Scan for the cell matching the given text and deliver its (X, Y) coordinate at center. 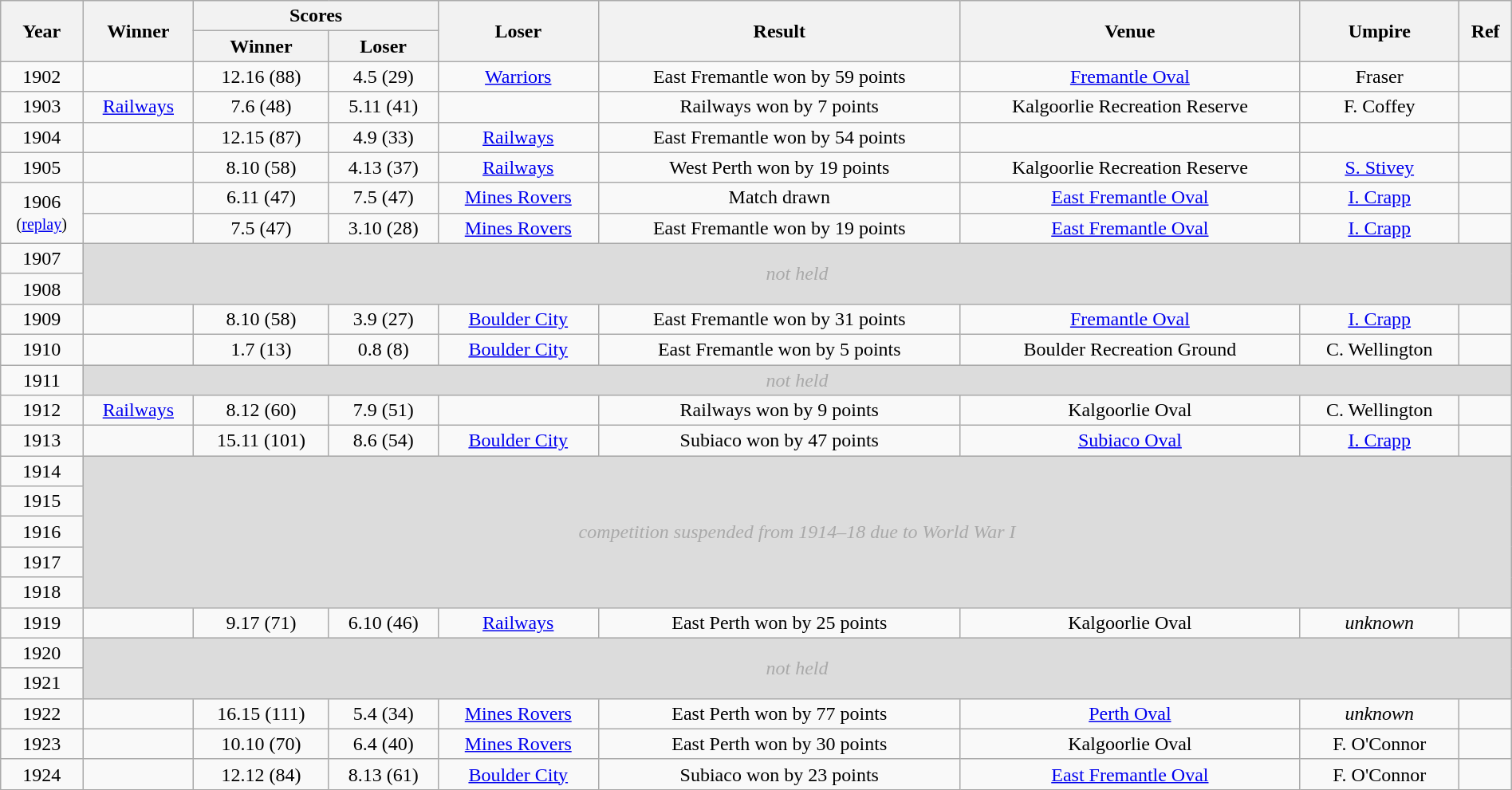
Railways won by 9 points (779, 411)
1905 (41, 167)
12.16 (88) (262, 77)
6.11 (47) (262, 198)
East Fremantle won by 19 points (779, 228)
12.12 (84) (262, 774)
15.11 (101) (262, 441)
East Fremantle won by 5 points (779, 349)
6.10 (46) (383, 623)
Perth Oval (1129, 713)
1923 (41, 744)
1906(replay) (41, 213)
Subiaco won by 23 points (779, 774)
West Perth won by 19 points (779, 167)
1921 (41, 683)
1.7 (13) (262, 349)
10.10 (70) (262, 744)
4.9 (33) (383, 137)
6.4 (40) (383, 744)
0.8 (8) (383, 349)
1903 (41, 107)
Subiaco Oval (1129, 441)
3.10 (28) (383, 228)
1913 (41, 441)
Match drawn (779, 198)
Umpire (1380, 31)
1912 (41, 411)
1918 (41, 592)
7.9 (51) (383, 411)
Fraser (1380, 77)
16.15 (111) (262, 713)
Scores (316, 16)
5.11 (41) (383, 107)
East Fremantle won by 59 points (779, 77)
Boulder Recreation Ground (1129, 349)
Subiaco won by 47 points (779, 441)
5.4 (34) (383, 713)
1920 (41, 653)
competition suspended from 1914–18 due to World War I (797, 532)
1924 (41, 774)
1902 (41, 77)
1904 (41, 137)
1907 (41, 258)
East Fremantle won by 31 points (779, 319)
East Perth won by 25 points (779, 623)
8.12 (60) (262, 411)
1916 (41, 532)
8.13 (61) (383, 774)
Result (779, 31)
Venue (1129, 31)
1910 (41, 349)
9.17 (71) (262, 623)
1911 (41, 380)
1908 (41, 289)
1915 (41, 501)
1919 (41, 623)
1914 (41, 471)
7.6 (48) (262, 107)
4.5 (29) (383, 77)
3.9 (27) (383, 319)
S. Stivey (1380, 167)
12.15 (87) (262, 137)
East Perth won by 30 points (779, 744)
East Fremantle won by 54 points (779, 137)
Railways won by 7 points (779, 107)
East Perth won by 77 points (779, 713)
Warriors (518, 77)
Year (41, 31)
1909 (41, 319)
1917 (41, 562)
8.6 (54) (383, 441)
Ref (1485, 31)
4.13 (37) (383, 167)
1922 (41, 713)
F. Coffey (1380, 107)
